Extract the (X, Y) coordinate from the center of the cell holding the provided text.  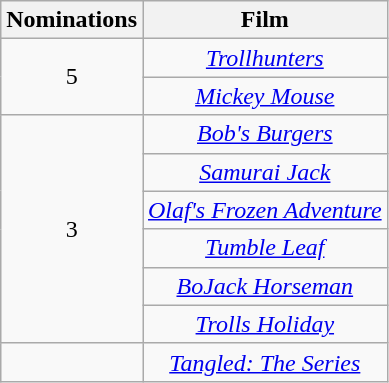
Film (264, 20)
Nominations (72, 20)
Olaf's Frozen Adventure (264, 210)
Tumble Leaf (264, 248)
3 (72, 229)
BoJack Horseman (264, 286)
Samurai Jack (264, 172)
Mickey Mouse (264, 96)
Trolls Holiday (264, 324)
Tangled: The Series (264, 362)
Bob's Burgers (264, 134)
5 (72, 77)
Trollhunters (264, 58)
